Return (X, Y) of the center of cell containing provided text 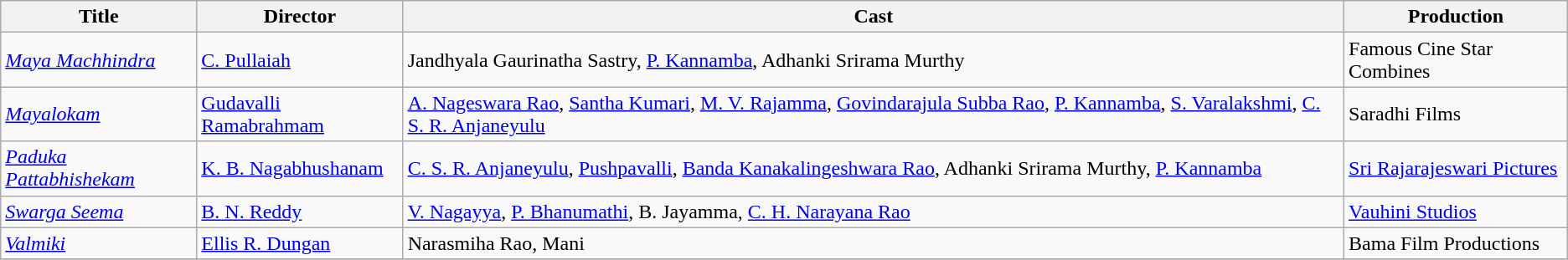
Valmiki (99, 243)
Ellis R. Dungan (300, 243)
Jandhyala Gaurinatha Sastry, P. Kannamba, Adhanki Srirama Murthy (873, 60)
Title (99, 17)
Cast (873, 17)
Paduka Pattabhishekam (99, 169)
Vauhini Studios (1456, 212)
Sri Rajarajeswari Pictures (1456, 169)
Saradhi Films (1456, 114)
Narasmiha Rao, Mani (873, 243)
Maya Machhindra (99, 60)
A. Nageswara Rao, Santha Kumari, M. V. Rajamma, Govindarajula Subba Rao, P. Kannamba, S. Varalakshmi, C. S. R. Anjaneyulu (873, 114)
Director (300, 17)
C. Pullaiah (300, 60)
K. B. Nagabhushanam (300, 169)
V. Nagayya, P. Bhanumathi, B. Jayamma, C. H. Narayana Rao (873, 212)
Mayalokam (99, 114)
B. N. Reddy (300, 212)
Swarga Seema (99, 212)
C. S. R. Anjaneyulu, Pushpavalli, Banda Kanakalingeshwara Rao, Adhanki Srirama Murthy, P. Kannamba (873, 169)
Bama Film Productions (1456, 243)
Famous Cine Star Combines (1456, 60)
Production (1456, 17)
Gudavalli Ramabrahmam (300, 114)
